Return the [x, y] coordinate for the center point of the cell that contains the specified text.  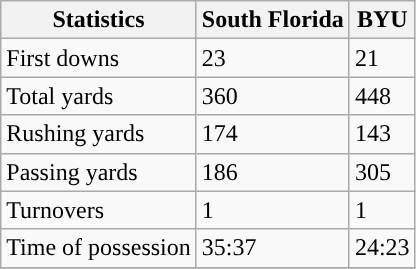
174 [272, 134]
Rushing yards [99, 134]
First downs [99, 58]
35:37 [272, 248]
448 [382, 96]
360 [272, 96]
21 [382, 58]
23 [272, 58]
Turnovers [99, 210]
186 [272, 172]
BYU [382, 20]
143 [382, 134]
Statistics [99, 20]
305 [382, 172]
South Florida [272, 20]
Time of possession [99, 248]
24:23 [382, 248]
Passing yards [99, 172]
Total yards [99, 96]
